Capture the cell that displays the provided text and extract its [X, Y] central coordinate. 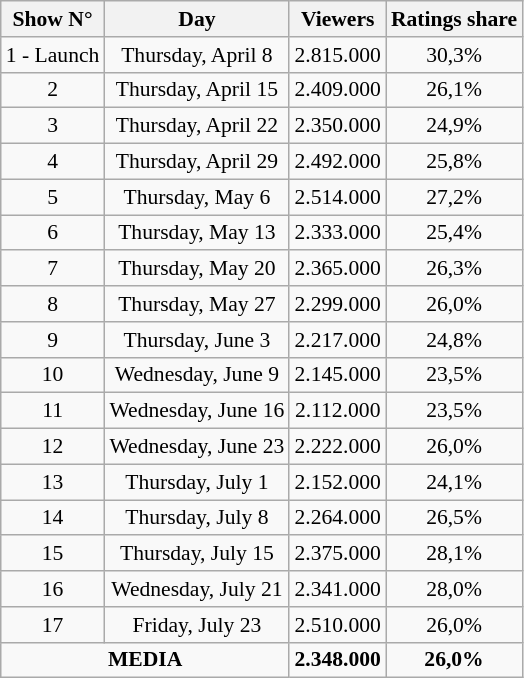
2.145.000 [337, 375]
28,1% [454, 554]
2.299.000 [337, 304]
7 [53, 269]
Thursday, April 29 [196, 162]
26,1% [454, 90]
25,8% [454, 162]
Thursday, June 3 [196, 340]
10 [53, 375]
3 [53, 126]
Thursday, July 15 [196, 554]
Thursday, May 20 [196, 269]
24,9% [454, 126]
5 [53, 197]
Thursday, July 8 [196, 518]
24,8% [454, 340]
2.409.000 [337, 90]
2.375.000 [337, 554]
17 [53, 625]
Thursday, April 15 [196, 90]
MEDIA [146, 660]
6 [53, 233]
28,0% [454, 589]
2.152.000 [337, 482]
2.510.000 [337, 625]
30,3% [454, 55]
2.217.000 [337, 340]
25,4% [454, 233]
2.350.000 [337, 126]
2.333.000 [337, 233]
4 [53, 162]
9 [53, 340]
Ratings share [454, 19]
26,5% [454, 518]
Thursday, May 6 [196, 197]
Thursday, April 22 [196, 126]
2 [53, 90]
26,3% [454, 269]
2.514.000 [337, 197]
Wednesday, June 16 [196, 411]
14 [53, 518]
13 [53, 482]
Thursday, May 13 [196, 233]
2.264.000 [337, 518]
2.365.000 [337, 269]
Thursday, May 27 [196, 304]
24,1% [454, 482]
2.112.000 [337, 411]
2.341.000 [337, 589]
Thursday, April 8 [196, 55]
Wednesday, June 9 [196, 375]
16 [53, 589]
1 - Launch [53, 55]
2.492.000 [337, 162]
Thursday, July 1 [196, 482]
Viewers [337, 19]
Wednesday, July 21 [196, 589]
27,2% [454, 197]
2.815.000 [337, 55]
Wednesday, June 23 [196, 447]
Show N° [53, 19]
15 [53, 554]
12 [53, 447]
11 [53, 411]
2.222.000 [337, 447]
Day [196, 19]
2.348.000 [337, 660]
Friday, July 23 [196, 625]
8 [53, 304]
